Return the [X, Y] coordinate for the center point of the cell that contains the specified text.  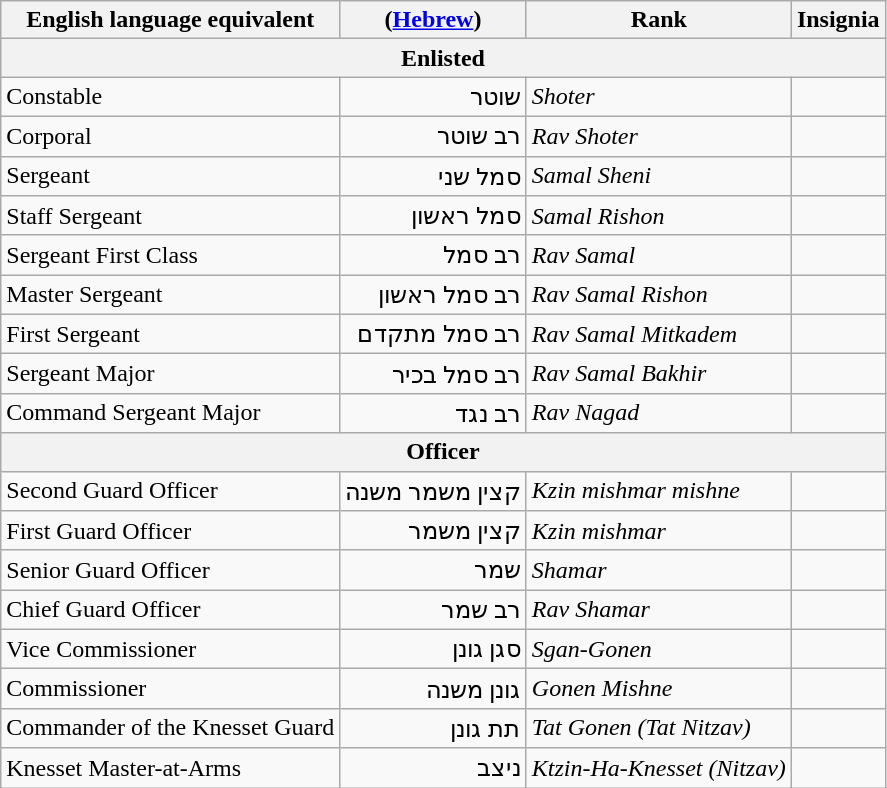
Rav Samal Rishon [658, 295]
רב סמל מתקדם [434, 334]
Shoter [658, 97]
רב שוטר [434, 136]
Rav Samal Bakhir [658, 374]
שוטר [434, 97]
Officer [443, 452]
Kzin mishmar [658, 531]
סמל שני [434, 176]
קצין משמר [434, 531]
Sergeant Major [170, 374]
Enlisted [443, 58]
Rav Shoter [658, 136]
Second Guard Officer [170, 491]
Tat Gonen (Tat Nitzav) [658, 728]
רב סמל בכיר [434, 374]
Sergeant [170, 176]
סמל ראשון [434, 216]
Chief Guard Officer [170, 610]
Commissioner [170, 689]
גונן משנה [434, 689]
Corporal [170, 136]
שמר [434, 570]
Staff Sergeant [170, 216]
English language equivalent [170, 20]
Gonen Mishne [658, 689]
Command Sergeant Major [170, 413]
רב נגד [434, 413]
Master Sergeant [170, 295]
קצין משמר משנה [434, 491]
Rav Nagad [658, 413]
רב סמל [434, 255]
First Sergeant [170, 334]
Samal Sheni [658, 176]
Sgan-Gonen [658, 649]
Sergeant First Class [170, 255]
Ktzin-Ha-Knesset (Nitzav) [658, 768]
Rav Samal Mitkadem [658, 334]
Insignia [838, 20]
Knesset Master-at-Arms [170, 768]
Rav Samal [658, 255]
סגן גונן [434, 649]
Vice Commissioner [170, 649]
Constable [170, 97]
רב סמל ראשון [434, 295]
ניצב [434, 768]
רב שמר [434, 610]
Commander of the Knesset Guard [170, 728]
Senior Guard Officer [170, 570]
Kzin mishmar mishne [658, 491]
Rank [658, 20]
Rav Shamar [658, 610]
First Guard Officer [170, 531]
(Hebrew) [434, 20]
Samal Rishon [658, 216]
Shamar [658, 570]
תת גונן [434, 728]
